Provide the [X, Y] coordinate of the cell's center where the given text is located.  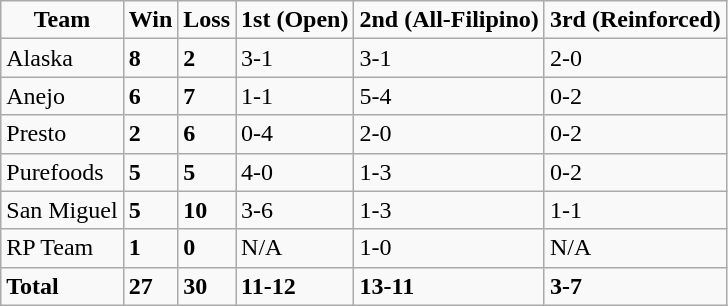
Loss [207, 20]
1st (Open) [295, 20]
3rd (Reinforced) [635, 20]
8 [150, 58]
Team [62, 20]
27 [150, 286]
11-12 [295, 286]
7 [207, 96]
0-4 [295, 134]
2nd (All-Filipino) [449, 20]
Anejo [62, 96]
1-0 [449, 248]
10 [207, 210]
5-4 [449, 96]
Win [150, 20]
4-0 [295, 172]
Presto [62, 134]
0 [207, 248]
13-11 [449, 286]
Total [62, 286]
San Miguel [62, 210]
Alaska [62, 58]
1 [150, 248]
RP Team [62, 248]
Purefoods [62, 172]
30 [207, 286]
3-6 [295, 210]
3-7 [635, 286]
